Provide the [X, Y] coordinate of the cell's center where the given text is located.  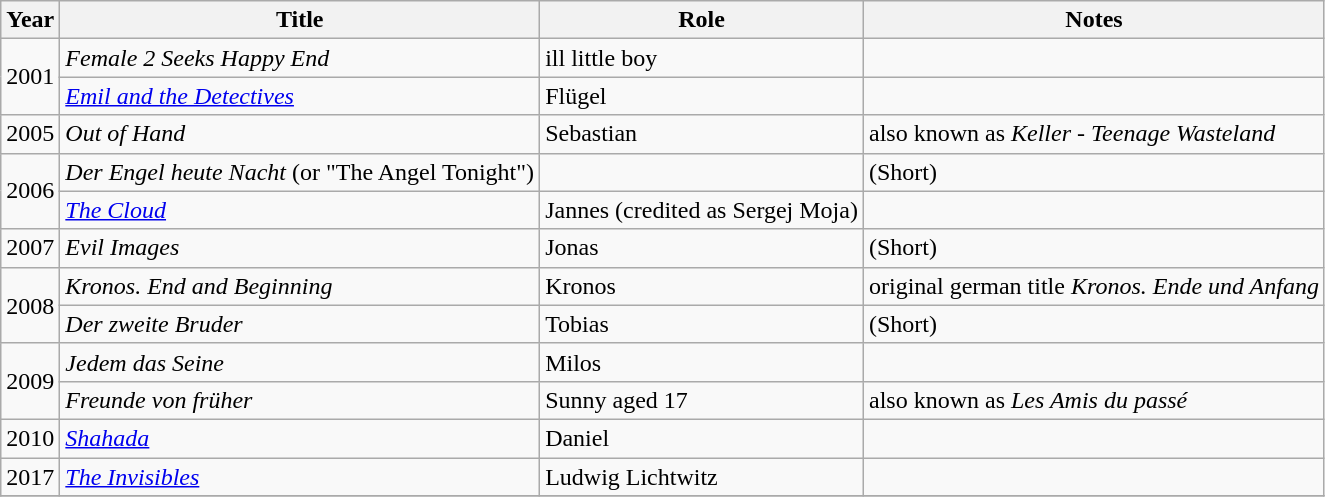
2001 [30, 77]
Emil and the Detectives [300, 96]
2017 [30, 477]
Title [300, 20]
Kronos [702, 286]
Year [30, 20]
Milos [702, 362]
2007 [30, 248]
Shahada [300, 438]
Kronos. End and Beginning [300, 286]
Ludwig Lichtwitz [702, 477]
also known as Les Amis du passé [1094, 400]
Der Engel heute Nacht (or "The Angel Tonight") [300, 172]
Jonas [702, 248]
The Invisibles [300, 477]
Jedem das Seine [300, 362]
Sebastian [702, 134]
Out of Hand [300, 134]
2010 [30, 438]
2009 [30, 381]
original german title Kronos. Ende und Anfang [1094, 286]
Tobias [702, 324]
ill little boy [702, 58]
Role [702, 20]
Der zweite Bruder [300, 324]
also known as Keller - Teenage Wasteland [1094, 134]
Evil Images [300, 248]
The Cloud [300, 210]
Female 2 Seeks Happy End [300, 58]
Daniel [702, 438]
Flügel [702, 96]
2008 [30, 305]
Freunde von früher [300, 400]
Jannes (credited as Sergej Moja) [702, 210]
2006 [30, 191]
Notes [1094, 20]
2005 [30, 134]
Sunny aged 17 [702, 400]
